Capture the cell that displays the provided text and extract its (x, y) central coordinate. 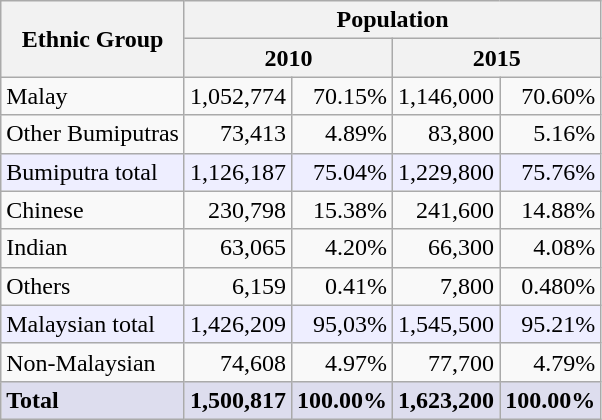
14.88% (550, 210)
4.79% (550, 362)
1,126,187 (238, 172)
1,229,800 (446, 172)
Population (392, 20)
95,03% (342, 324)
4.08% (550, 248)
1,500,817 (238, 400)
66,300 (446, 248)
95.21% (550, 324)
1,545,500 (446, 324)
Other Bumiputras (93, 134)
1,146,000 (446, 96)
Malaysian total (93, 324)
2010 (288, 58)
6,159 (238, 286)
15.38% (342, 210)
0.480% (550, 286)
77,700 (446, 362)
Ethnic Group (93, 39)
83,800 (446, 134)
Total (93, 400)
75.04% (342, 172)
74,608 (238, 362)
Bumiputra total (93, 172)
1,052,774 (238, 96)
Indian (93, 248)
4.89% (342, 134)
2015 (497, 58)
5.16% (550, 134)
4.20% (342, 248)
Others (93, 286)
241,600 (446, 210)
1,426,209 (238, 324)
75.76% (550, 172)
Non-Malaysian (93, 362)
Chinese (93, 210)
0.41% (342, 286)
Malay (93, 96)
1,623,200 (446, 400)
230,798 (238, 210)
7,800 (446, 286)
73,413 (238, 134)
70.60% (550, 96)
70.15% (342, 96)
63,065 (238, 248)
4.97% (342, 362)
